Locate the cell with the specified text and output its [x, y] center coordinate. 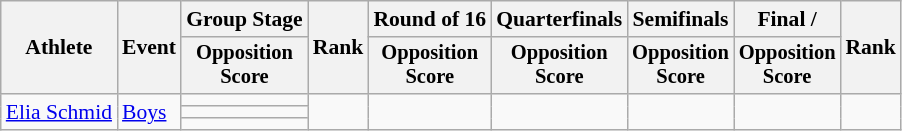
Group Stage [244, 19]
Final / [788, 19]
Boys [149, 112]
Round of 16 [430, 19]
Athlete [59, 48]
Semifinals [680, 19]
Quarterfinals [559, 19]
Event [149, 48]
Elia Schmid [59, 112]
